Output the [x, y] coordinate of the center of the cell containing the given text.  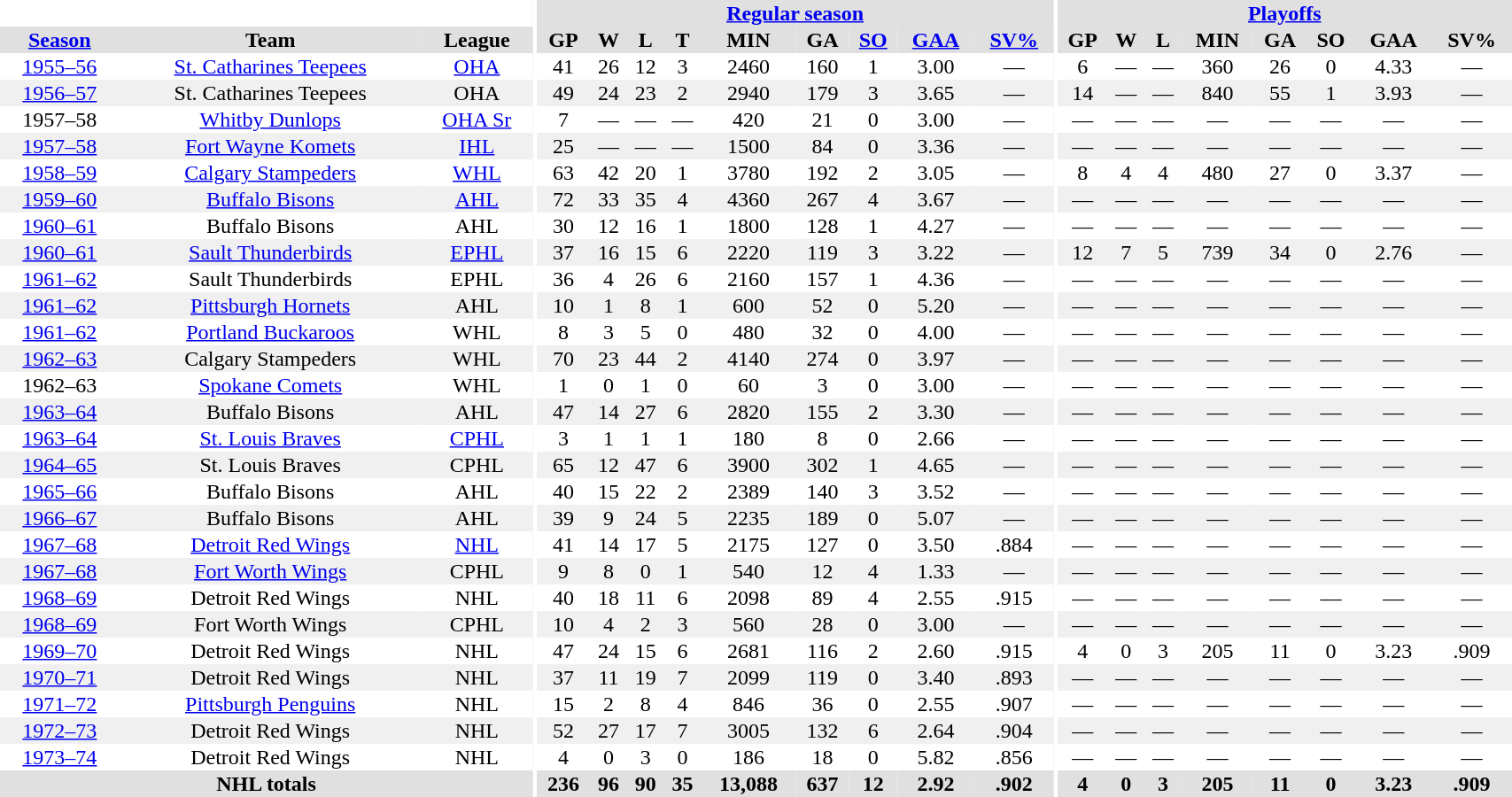
1973–74 [60, 757]
4.27 [935, 226]
1955–56 [60, 66]
28 [822, 624]
540 [748, 571]
NHL totals [266, 784]
420 [748, 120]
33 [609, 199]
39 [563, 518]
84 [822, 146]
60 [748, 385]
3.97 [935, 359]
.907 [1013, 704]
65 [563, 465]
2940 [748, 93]
.856 [1013, 757]
70 [563, 359]
4360 [748, 199]
1956–57 [60, 93]
2220 [748, 252]
1964–65 [60, 465]
League [477, 40]
2389 [748, 491]
1800 [748, 226]
267 [822, 199]
3.30 [935, 412]
30 [563, 226]
3780 [748, 173]
2160 [748, 279]
Whitby Dunlops [271, 120]
637 [822, 784]
2820 [748, 412]
Fort Wayne Komets [271, 146]
44 [646, 359]
32 [822, 332]
22 [646, 491]
1965–66 [60, 491]
2.60 [935, 651]
2.64 [935, 731]
2.66 [935, 438]
236 [563, 784]
2460 [748, 66]
49 [563, 93]
Playoffs [1284, 13]
560 [748, 624]
180 [748, 438]
3.52 [935, 491]
IHL [477, 146]
Pittsburgh Penguins [271, 704]
2681 [748, 651]
116 [822, 651]
2099 [748, 677]
3.22 [935, 252]
157 [822, 279]
2.76 [1394, 252]
3.67 [935, 199]
4.00 [935, 332]
160 [822, 66]
96 [609, 784]
3005 [748, 731]
4.33 [1394, 66]
13,088 [748, 784]
90 [646, 784]
140 [822, 491]
600 [748, 306]
25 [563, 146]
189 [822, 518]
186 [748, 757]
Spokane Comets [271, 385]
5.20 [935, 306]
4140 [748, 359]
19 [646, 677]
1969–70 [60, 651]
5.82 [935, 757]
1972–73 [60, 731]
1958–59 [60, 173]
OHA Sr [477, 120]
21 [822, 120]
274 [822, 359]
3.65 [935, 93]
128 [822, 226]
1971–72 [60, 704]
20 [646, 173]
3.93 [1394, 93]
T [683, 40]
840 [1217, 93]
Portland Buckaroos [271, 332]
3.36 [935, 146]
5.07 [935, 518]
132 [822, 731]
360 [1217, 66]
4.65 [935, 465]
846 [748, 704]
4.36 [935, 279]
.893 [1013, 677]
Season [60, 40]
Team [271, 40]
.904 [1013, 731]
Regular season [795, 13]
34 [1280, 252]
1959–60 [60, 199]
739 [1217, 252]
89 [822, 598]
3.37 [1394, 173]
1500 [748, 146]
3.50 [935, 545]
155 [822, 412]
72 [563, 199]
3900 [748, 465]
63 [563, 173]
.902 [1013, 784]
1970–71 [60, 677]
127 [822, 545]
3.05 [935, 173]
2235 [748, 518]
302 [822, 465]
1966–67 [60, 518]
2.92 [935, 784]
192 [822, 173]
55 [1280, 93]
2175 [748, 545]
Pittsburgh Hornets [271, 306]
179 [822, 93]
2098 [748, 598]
.884 [1013, 545]
1.33 [935, 571]
3.40 [935, 677]
42 [609, 173]
